Search for the cell housing the specified text and yield its (x, y) center coordinate. 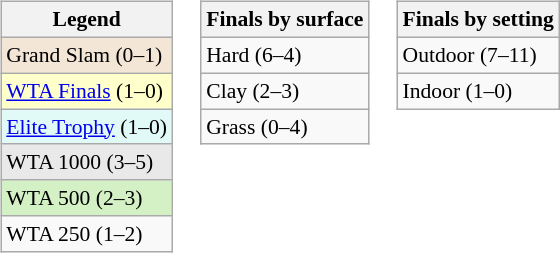
Outdoor (7–11) (478, 55)
Grass (0–4) (284, 127)
WTA 250 (1–2) (86, 234)
Finals by surface (284, 20)
Indoor (1–0) (478, 91)
Hard (6–4) (284, 55)
WTA Finals (1–0) (86, 91)
Grand Slam (0–1) (86, 55)
WTA 1000 (3–5) (86, 162)
Legend (86, 20)
Finals by setting (478, 20)
WTA 500 (2–3) (86, 198)
Elite Trophy (1–0) (86, 127)
Clay (2–3) (284, 91)
